For the text-containing cell, return its midpoint in [X, Y] coordinate format. 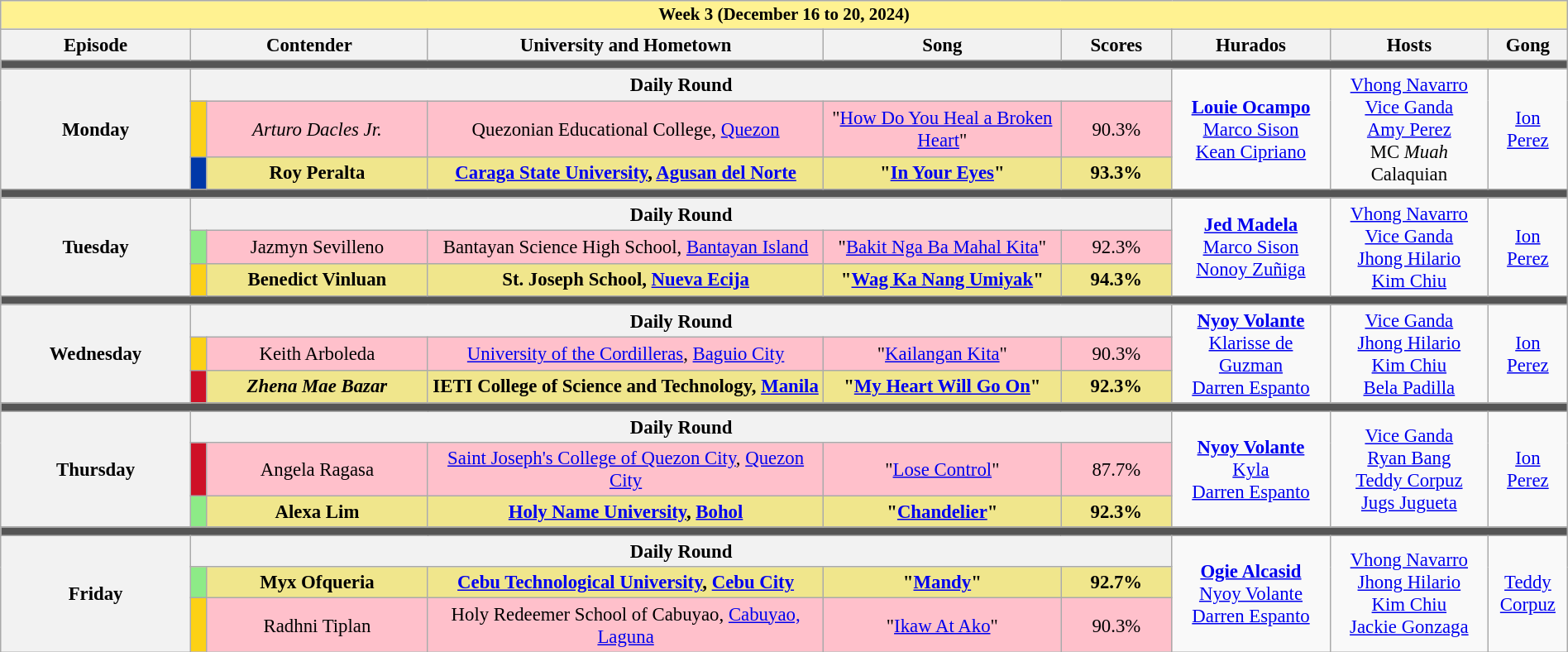
"Ikaw At Ako" [943, 626]
Scores [1116, 45]
"Bakit Nga Ba Mahal Kita" [943, 247]
Alexa Lim [317, 512]
Contender [309, 45]
Nyoy VolanteKlarisse de GuzmanDarren Espanto [1250, 354]
"How Do You Heal a Broken Heart" [943, 129]
Zhena Mae Bazar [317, 386]
Teddy Corpuz [1528, 594]
Quezonian Educational College, Quezon [625, 129]
Tuesday [96, 247]
Monday [96, 129]
Saint Joseph's College of Quezon City, Quezon City [625, 470]
St. Joseph School, Nueva Ecija [625, 280]
Caraga State University, Agusan del Norte [625, 172]
Nyoy VolanteKylaDarren Espanto [1250, 470]
Gong [1528, 45]
Episode [96, 45]
Vhong NavarroVice GandaJhong HilarioKim Chiu [1409, 247]
"My Heart Will Go On" [943, 386]
Arturo Dacles Jr. [317, 129]
Myx Ofqueria [317, 583]
"Mandy" [943, 583]
Cebu Technological University, Cebu City [625, 583]
Jazmyn Sevilleno [317, 247]
"Wag Ka Nang Umiyak" [943, 280]
Radhni Tiplan [317, 626]
Vice GandaJhong HilarioKim ChiuBela Padilla [1409, 354]
Benedict Vinluan [317, 280]
"Chandelier" [943, 512]
Vice GandaRyan BangTeddy CorpuzJugs Jugueta [1409, 470]
Hurados [1250, 45]
Thursday [96, 470]
Angela Ragasa [317, 470]
Ogie AlcasidNyoy VolanteDarren Espanto [1250, 594]
University of the Cordilleras, Baguio City [625, 354]
Jed MadelaMarco SisonNonoy Zuñiga [1250, 247]
Vhong NavarroJhong HilarioKim ChiuJackie Gonzaga [1409, 594]
Hosts [1409, 45]
"Kailangan Kita" [943, 354]
Vhong NavarroVice GandaAmy PerezMC Muah Calaquian [1409, 129]
Holy Name University, Bohol [625, 512]
"Lose Control" [943, 470]
Keith Arboleda [317, 354]
92.7% [1116, 583]
University and Hometown [625, 45]
Week 3 (December 16 to 20, 2024) [784, 15]
Wednesday [96, 354]
Roy Peralta [317, 172]
87.7% [1116, 470]
Louie OcampoMarco SisonKean Cipriano [1250, 129]
"In Your Eyes" [943, 172]
Song [943, 45]
Bantayan Science High School, Bantayan Island [625, 247]
IETI College of Science and Technology, Manila [625, 386]
94.3% [1116, 280]
93.3% [1116, 172]
Holy Redeemer School of Cabuyao, Cabuyao, Laguna [625, 626]
Friday [96, 594]
